Search for the cell housing the specified text and yield its [x, y] center coordinate. 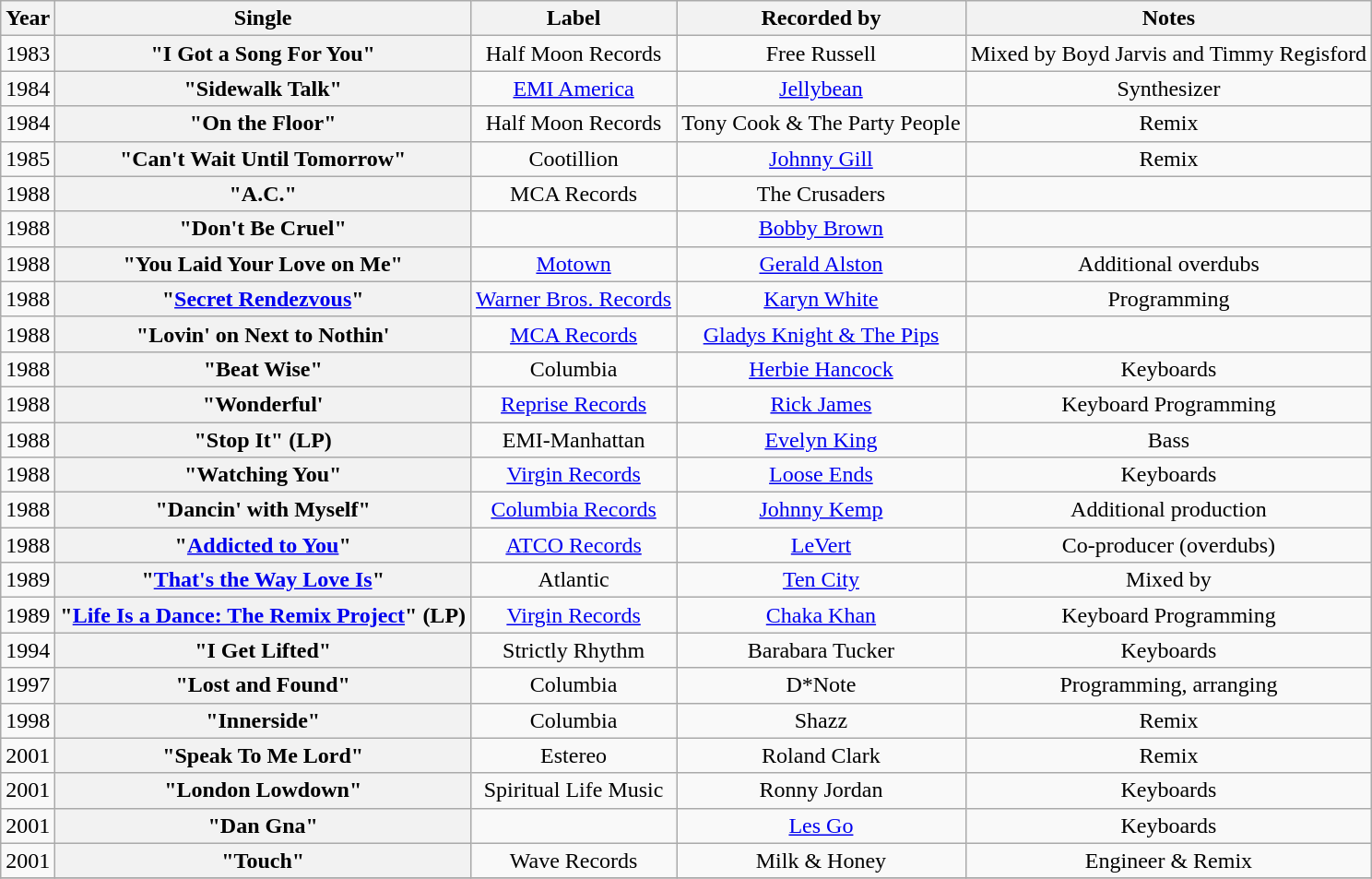
"Sidewalk Talk" [264, 89]
Wave Records [574, 861]
"I Got a Song For You" [264, 53]
"Lovin' on Next to Nothin' [264, 334]
Karyn White [822, 299]
Barabara Tucker [822, 650]
"A.C." [264, 194]
"Stop It" (LP) [264, 440]
"Speak To Me Lord" [264, 755]
Atlantic [574, 580]
Bobby Brown [822, 229]
"Lost and Found" [264, 685]
"Addicted to You" [264, 545]
Columbia Records [574, 510]
Ten City [822, 580]
Synthesizer [1168, 89]
"That's the Way Love Is" [264, 580]
Co-producer (overdubs) [1168, 545]
LeVert [822, 545]
Rick James [822, 404]
"On the Floor" [264, 124]
Motown [574, 264]
Free Russell [822, 53]
"Wonderful' [264, 404]
"Innerside" [264, 720]
"I Get Lifted" [264, 650]
EMI America [574, 89]
Notes [1168, 18]
Tony Cook & The Party People [822, 124]
Strictly Rhythm [574, 650]
Estereo [574, 755]
ATCO Records [574, 545]
Cootillion [574, 159]
Engineer & Remix [1168, 861]
Les Go [822, 826]
1997 [28, 685]
Reprise Records [574, 404]
Mixed by [1168, 580]
"Don't Be Cruel" [264, 229]
1994 [28, 650]
Warner Bros. Records [574, 299]
Gladys Knight & The Pips [822, 334]
Programming, arranging [1168, 685]
Milk & Honey [822, 861]
Shazz [822, 720]
Spiritual Life Music [574, 790]
Additional production [1168, 510]
Bass [1168, 440]
Chaka Khan [822, 615]
"Touch" [264, 861]
Single [264, 18]
"Dancin' with Myself" [264, 510]
Programming [1168, 299]
1998 [28, 720]
Label [574, 18]
Recorded by [822, 18]
"You Laid Your Love on Me" [264, 264]
Additional overdubs [1168, 264]
"Can't Wait Until Tomorrow" [264, 159]
D*Note [822, 685]
Loose Ends [822, 475]
The Crusaders [822, 194]
Roland Clark [822, 755]
Johnny Kemp [822, 510]
Gerald Alston [822, 264]
"Beat Wise" [264, 369]
1983 [28, 53]
Johnny Gill [822, 159]
Mixed by Boyd Jarvis and Timmy Regisford [1168, 53]
Evelyn King [822, 440]
"Life Is a Dance: The Remix Project" (LP) [264, 615]
"London Lowdown" [264, 790]
"Secret Rendezvous" [264, 299]
Ronny Jordan [822, 790]
Jellybean [822, 89]
Year [28, 18]
1985 [28, 159]
EMI-Manhattan [574, 440]
"Dan Gna" [264, 826]
"Watching You" [264, 475]
Herbie Hancock [822, 369]
